Scan for the cell matching the given text and deliver its [x, y] coordinate at center. 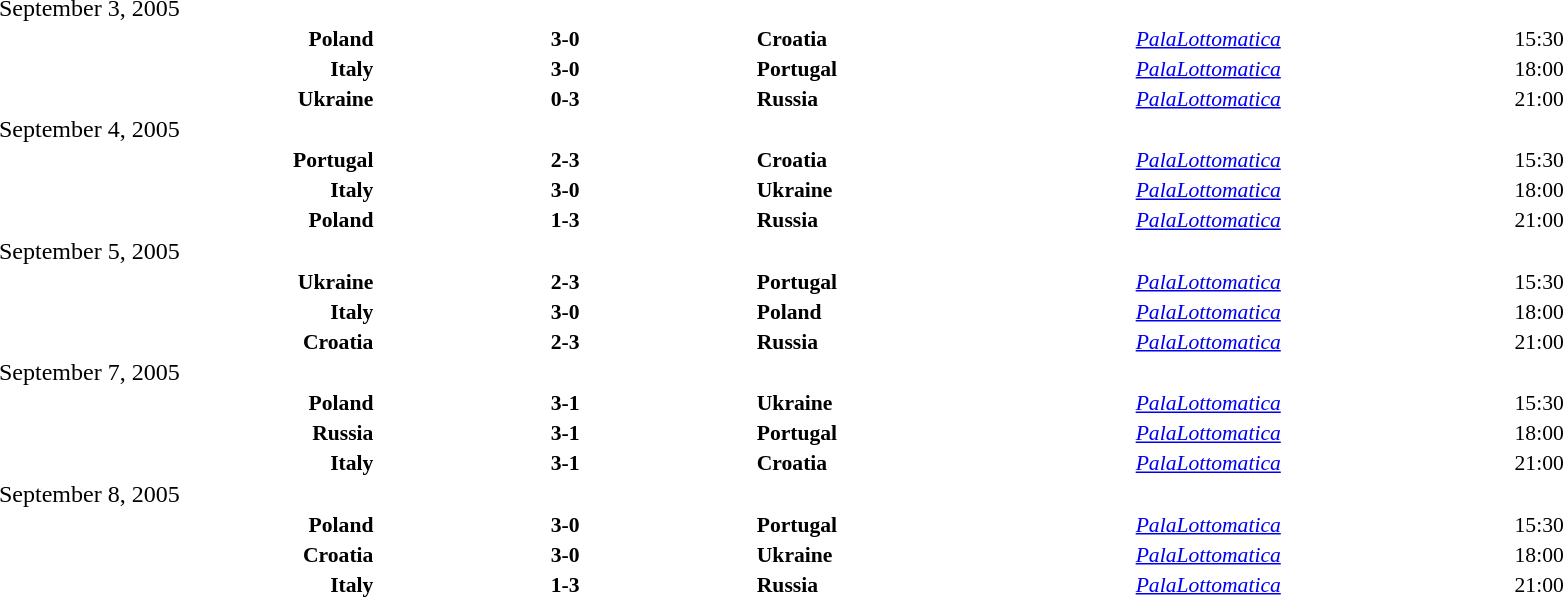
0-3 [564, 98]
Poland [944, 312]
1-3 [564, 220]
